Output the [X, Y] coordinate of the center of the cell containing the given text.  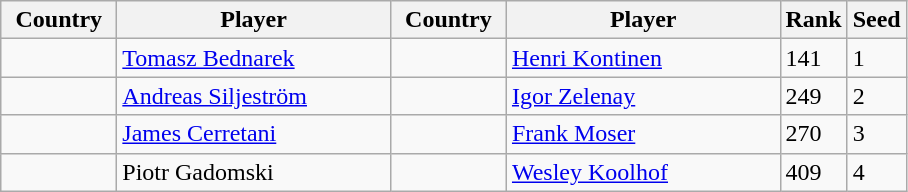
Seed [876, 20]
141 [814, 58]
Piotr Gadomski [254, 172]
Frank Moser [643, 134]
Wesley Koolhof [643, 172]
Andreas Siljeström [254, 96]
Henri Kontinen [643, 58]
409 [814, 172]
Rank [814, 20]
270 [814, 134]
3 [876, 134]
James Cerretani [254, 134]
249 [814, 96]
Igor Zelenay [643, 96]
2 [876, 96]
4 [876, 172]
Tomasz Bednarek [254, 58]
1 [876, 58]
